Determine the [x, y] coordinate at the center of the cell enclosing the given text.  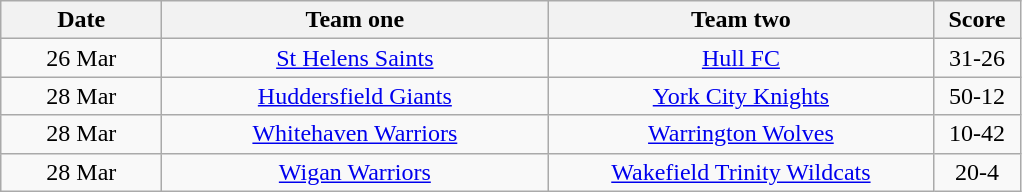
Warrington Wolves [741, 134]
Date [82, 20]
31-26 [977, 58]
Hull FC [741, 58]
10-42 [977, 134]
26 Mar [82, 58]
St Helens Saints [355, 58]
Team two [741, 20]
50-12 [977, 96]
Wigan Warriors [355, 172]
Score [977, 20]
Whitehaven Warriors [355, 134]
20-4 [977, 172]
Huddersfield Giants [355, 96]
York City Knights [741, 96]
Wakefield Trinity Wildcats [741, 172]
Team one [355, 20]
